Provide the [X, Y] coordinate of the cell's center where the given text is located.  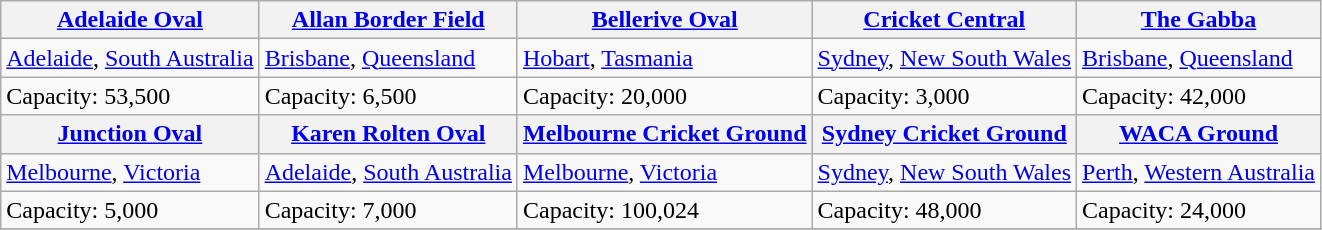
Capacity: 20,000 [664, 96]
Capacity: 5,000 [130, 210]
Capacity: 48,000 [944, 210]
Melbourne Cricket Ground [664, 134]
Capacity: 24,000 [1199, 210]
The Gabba [1199, 20]
Cricket Central [944, 20]
Bellerive Oval [664, 20]
Hobart, Tasmania [664, 58]
Karen Rolten Oval [388, 134]
Capacity: 42,000 [1199, 96]
Capacity: 53,500 [130, 96]
Capacity: 7,000 [388, 210]
Allan Border Field [388, 20]
Sydney Cricket Ground [944, 134]
Capacity: 3,000 [944, 96]
Capacity: 100,024 [664, 210]
Perth, Western Australia [1199, 172]
Capacity: 6,500 [388, 96]
WACA Ground [1199, 134]
Junction Oval [130, 134]
Adelaide Oval [130, 20]
